Extract the [x, y] coordinate from the center of the cell holding the provided text.  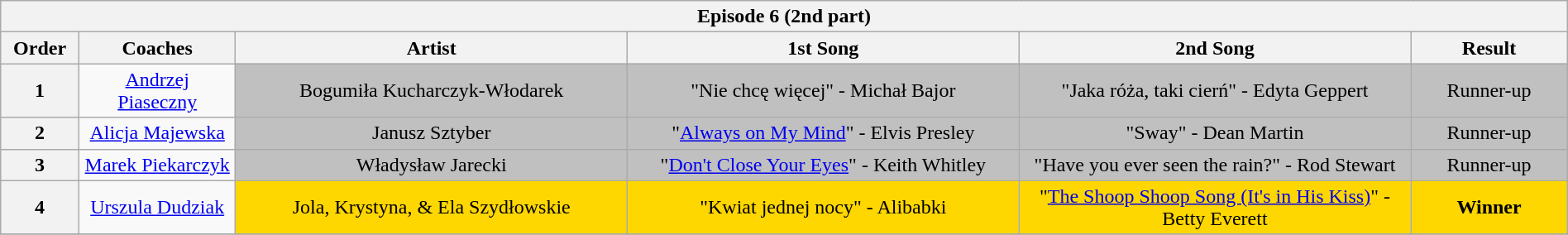
Władysław Jarecki [432, 165]
Artist [432, 48]
Winner [1489, 207]
Alicja Majewska [157, 133]
"Jaka róża, taki cierń" - Edyta Geppert [1215, 91]
"Nie chcę więcej" - Michał Bajor [824, 91]
2nd Song [1215, 48]
Andrzej Piaseczny [157, 91]
3 [40, 165]
1 [40, 91]
"Kwiat jednej nocy" - Alibabki [824, 207]
Marek Piekarczyk [157, 165]
2 [40, 133]
Result [1489, 48]
Jola, Krystyna, & Ela Szydłowskie [432, 207]
Janusz Sztyber [432, 133]
"Have you ever seen the rain?" - Rod Stewart [1215, 165]
"Don't Close Your Eyes" - Keith Whitley [824, 165]
4 [40, 207]
Episode 6 (2nd part) [784, 17]
"Sway" - Dean Martin [1215, 133]
Coaches [157, 48]
1st Song [824, 48]
"The Shoop Shoop Song (It's in His Kiss)" - Betty Everett [1215, 207]
Urszula Dudziak [157, 207]
"Always on My Mind" - Elvis Presley [824, 133]
Bogumiła Kucharczyk-Włodarek [432, 91]
Order [40, 48]
